Return [x, y] of the center of cell containing provided text 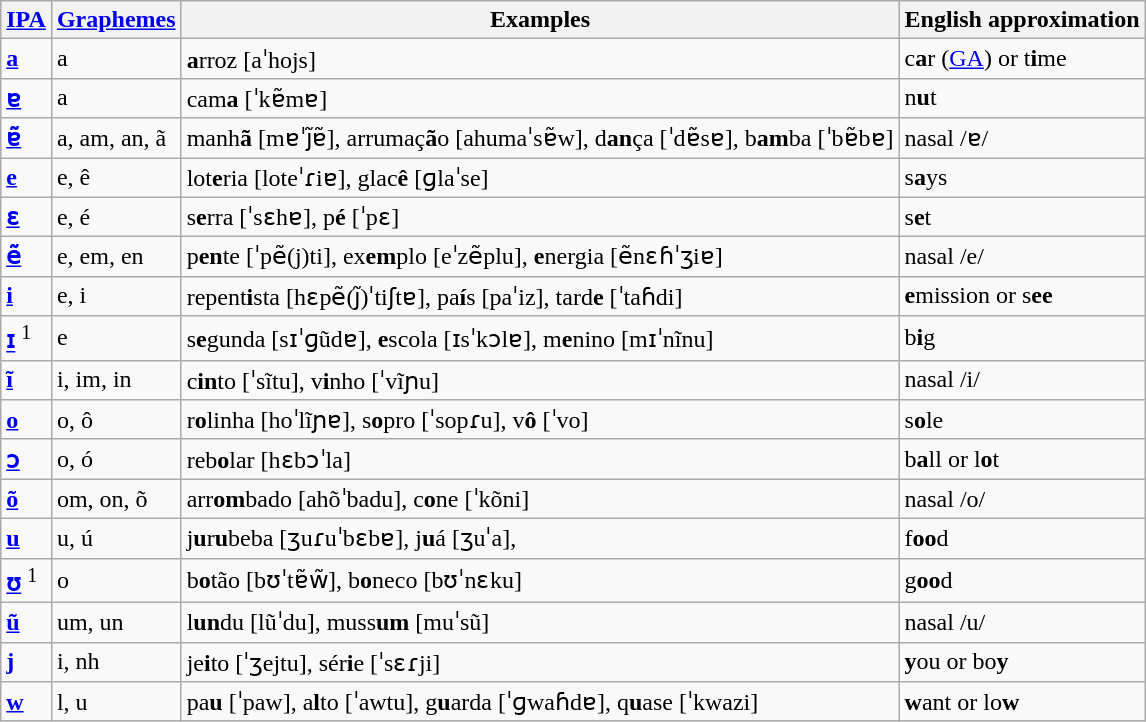
l, u [116, 702]
English approximation [1022, 20]
õ [26, 499]
o, ô [116, 420]
car (GA) or time [1022, 59]
nasal /i/ [1022, 380]
big [1022, 338]
ʊ 1 [26, 580]
sole [1022, 420]
e, ê [116, 178]
pente [ˈpẽ(j)ti], exemplo [eˈzẽplu], energia [ẽnɛɦˈʒiɐ] [540, 257]
nut [1022, 98]
rolinha [hoˈlĩɲɐ], sopro [ˈsopɾu], vô [ˈvo] [540, 420]
set [1022, 217]
nasal /ɐ/ [1022, 138]
ɔ [26, 459]
cama [ˈkɐ̃mɐ] [540, 98]
food [1022, 539]
nasal /o/ [1022, 499]
jurubeba [ʒuɾuˈbɛbɐ], juá [ʒuˈa], [540, 539]
serra [ˈsɛhɐ], pé [ˈpɛ] [540, 217]
e, em, en [116, 257]
arrombado [ahõˈbadu], cone [ˈkõni] [540, 499]
IPA [26, 20]
nasal /u/ [1022, 623]
ẽ [26, 257]
good [1022, 580]
want or low [1022, 702]
ɛ [26, 217]
um, un [116, 623]
you or boy [1022, 662]
pau [ˈpaw], alto [ˈawtu], guarda [ˈɡwaɦdɐ], quase [ˈkwazi] [540, 702]
jeito [ˈʒejtu], série [ˈsɛɾji] [540, 662]
o, ó [116, 459]
i [26, 296]
arroz [aˈhojs] [540, 59]
ũ [26, 623]
rebolar [hɛbɔˈla] [540, 459]
segunda [sɪˈɡũdɐ], escola [ɪsˈkɔlɐ], menino [mɪˈnĩnu] [540, 338]
ɐ̃ [26, 138]
u [26, 539]
i, im, in [116, 380]
e, i [116, 296]
j [26, 662]
repentista [hɛpẽ(j̃)ˈtiʃtɐ], país [paˈiz], tarde [ˈtaɦdi] [540, 296]
Examples [540, 20]
says [1022, 178]
ɪ 1 [26, 338]
e, é [116, 217]
w [26, 702]
om, on, õ [116, 499]
botão [bʊˈtɐ̃w̃], boneco [bʊˈnɛku] [540, 580]
ɐ [26, 98]
nasal /e/ [1022, 257]
i, nh [116, 662]
lundu [lũˈdu], mussum [muˈsũ] [540, 623]
cinto [ˈsĩtu], vinho [ˈvĩɲu] [540, 380]
ball or lot [1022, 459]
manhã [mɐˈj̃ɐ̃], arrumação [ahumaˈsɐ̃w], dança [ˈdɐ̃sɐ], bamba [ˈbɐ̃bɐ] [540, 138]
emission or see [1022, 296]
u, ú [116, 539]
ĩ [26, 380]
a, am, an, ã [116, 138]
loteria [loteˈɾiɐ], glacê [ɡlaˈse] [540, 178]
Graphemes [116, 20]
